Determine the [x, y] coordinate at the center of the cell enclosing the given text.  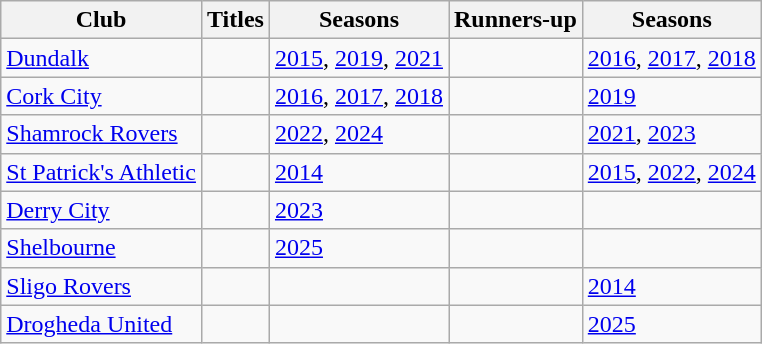
2015, 2019, 2021 [358, 58]
St Patrick's Athletic [102, 172]
Sligo Rovers [102, 286]
Shamrock Rovers [102, 134]
Drogheda United [102, 324]
Club [102, 20]
Derry City [102, 210]
2015, 2022, 2024 [672, 172]
Titles [235, 20]
Runners-up [515, 20]
Dundalk [102, 58]
Cork City [102, 96]
2022, 2024 [358, 134]
2021, 2023 [672, 134]
Shelbourne [102, 248]
2019 [672, 96]
2023 [358, 210]
